Search for the cell housing the specified text and yield its (X, Y) center coordinate. 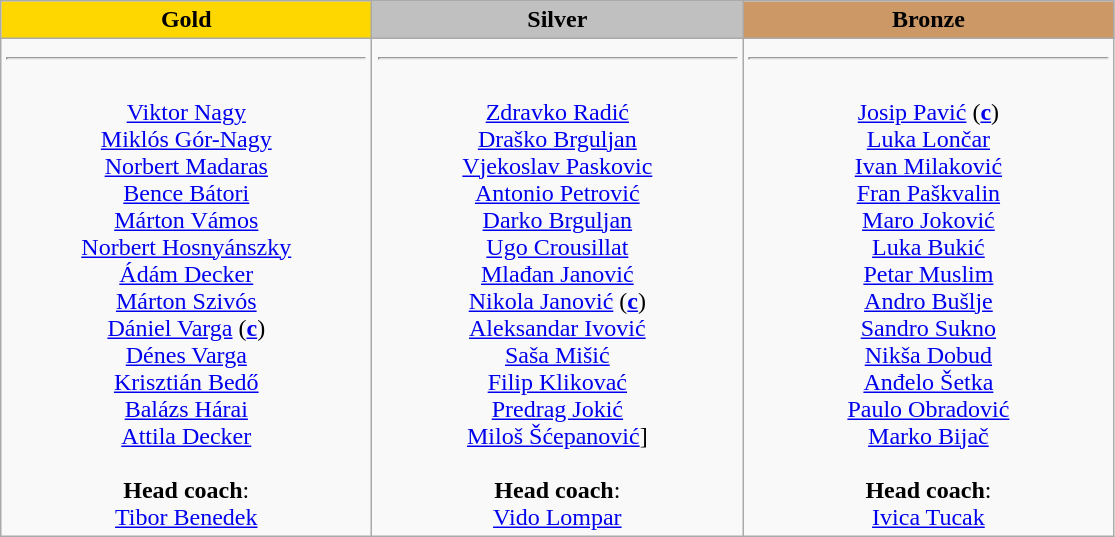
Gold (186, 20)
Bronze (928, 20)
Silver (558, 20)
